Detect which cell encompasses the target text, then output its (X, Y) center coordinate. 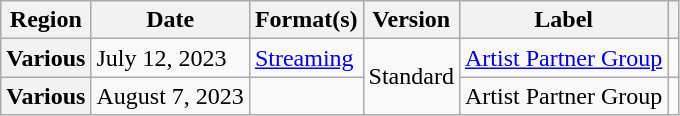
Format(s) (306, 20)
Streaming (306, 58)
Standard (411, 77)
Label (563, 20)
July 12, 2023 (170, 58)
August 7, 2023 (170, 96)
Version (411, 20)
Date (170, 20)
Region (46, 20)
